Detect which cell encompasses the target text, then output its [x, y] center coordinate. 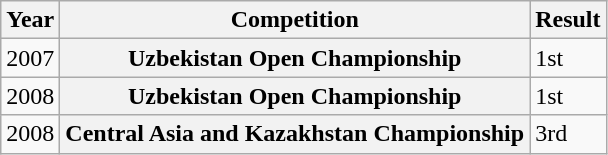
3rd [568, 134]
2007 [30, 58]
Year [30, 20]
Central Asia and Kazakhstan Championship [295, 134]
Result [568, 20]
Competition [295, 20]
